Scan for the cell matching the given text and deliver its [x, y] coordinate at center. 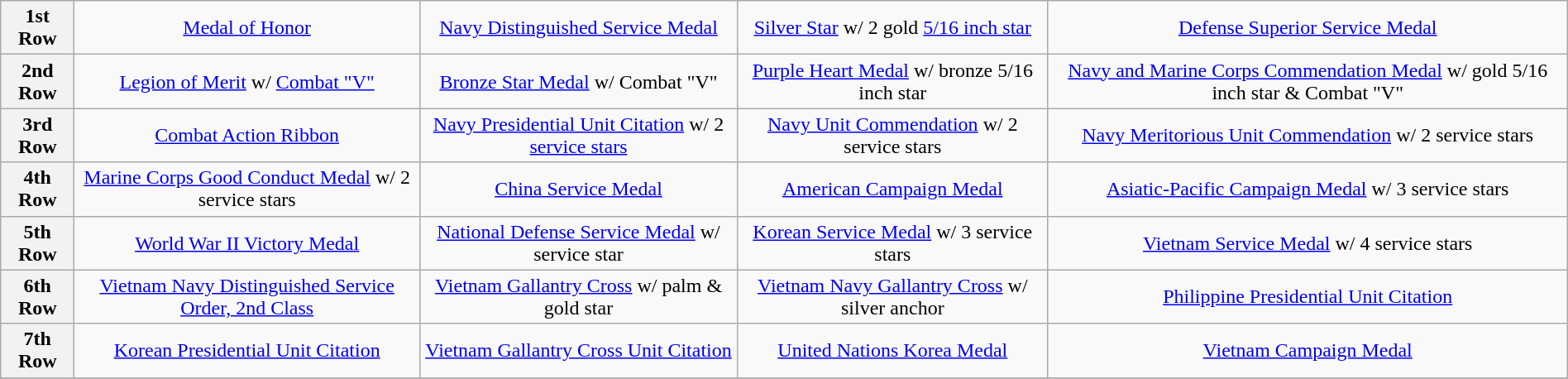
Navy Meritorious Unit Commendation w/ 2 service stars [1307, 136]
Philippine Presidential Unit Citation [1307, 296]
China Service Medal [579, 189]
Navy Distinguished Service Medal [579, 28]
6th Row [38, 296]
Vietnam Navy Distinguished Service Order, 2nd Class [247, 296]
Vietnam Gallantry Cross w/ palm & gold star [579, 296]
Navy Unit Commendation w/ 2 service stars [892, 136]
7th Row [38, 351]
World War II Victory Medal [247, 243]
1st Row [38, 28]
Navy and Marine Corps Commendation Medal w/ gold 5/16 inch star & Combat "V" [1307, 81]
4th Row [38, 189]
Defense Superior Service Medal [1307, 28]
Asiatic-Pacific Campaign Medal w/ 3 service stars [1307, 189]
National Defense Service Medal w/ service star [579, 243]
Vietnam Service Medal w/ 4 service stars [1307, 243]
Vietnam Gallantry Cross Unit Citation [579, 351]
Legion of Merit w/ Combat "V" [247, 81]
Bronze Star Medal w/ Combat "V" [579, 81]
Combat Action Ribbon [247, 136]
3rd Row [38, 136]
Korean Presidential Unit Citation [247, 351]
Silver Star w/ 2 gold 5/16 inch star [892, 28]
5th Row [38, 243]
Medal of Honor [247, 28]
Korean Service Medal w/ 3 service stars [892, 243]
Marine Corps Good Conduct Medal w/ 2 service stars [247, 189]
American Campaign Medal [892, 189]
United Nations Korea Medal [892, 351]
2nd Row [38, 81]
Purple Heart Medal w/ bronze 5/16 inch star [892, 81]
Navy Presidential Unit Citation w/ 2 service stars [579, 136]
Vietnam Navy Gallantry Cross w/ silver anchor [892, 296]
Vietnam Campaign Medal [1307, 351]
